Find where the given text appears and provide that cell's center as [x, y] coordinate. 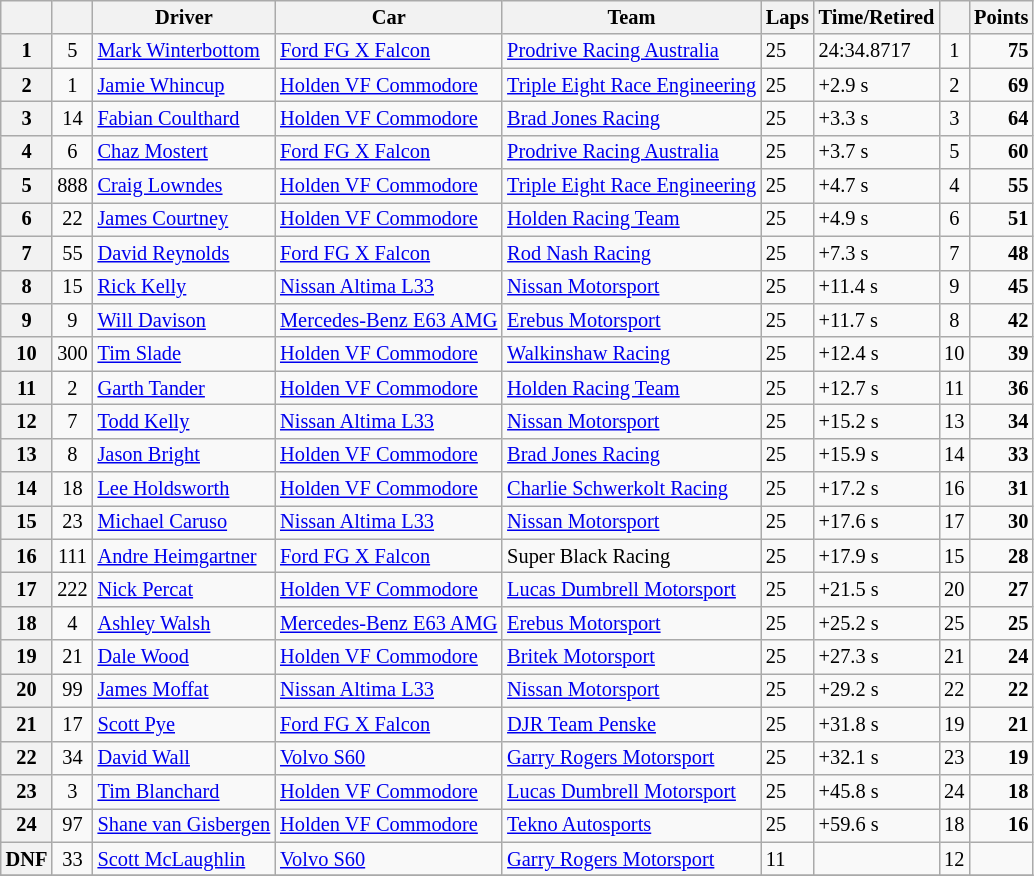
36 [1001, 388]
Shane van Gisbergen [184, 825]
+27.3 s [877, 657]
+15.2 s [877, 421]
+45.8 s [877, 791]
Chaz Mostert [184, 152]
Charlie Schwerkolt Racing [632, 489]
99 [72, 690]
David Wall [184, 758]
Rod Nash Racing [632, 253]
39 [1001, 354]
Tim Slade [184, 354]
Scott Pye [184, 724]
75 [1001, 51]
+12.4 s [877, 354]
111 [72, 556]
Jason Bright [184, 455]
+29.2 s [877, 690]
24:34.8717 [877, 51]
Super Black Racing [632, 556]
Rick Kelly [184, 287]
+17.9 s [877, 556]
Tekno Autosports [632, 825]
+17.2 s [877, 489]
+11.4 s [877, 287]
Andre Heimgartner [184, 556]
+4.7 s [877, 186]
+25.2 s [877, 623]
+3.3 s [877, 118]
Mark Winterbottom [184, 51]
64 [1001, 118]
Ashley Walsh [184, 623]
Car [388, 17]
David Reynolds [184, 253]
Britek Motorsport [632, 657]
+4.9 s [877, 219]
Points [1001, 17]
30 [1001, 522]
Team [632, 17]
48 [1001, 253]
+11.7 s [877, 320]
Jamie Whincup [184, 85]
+21.5 s [877, 589]
31 [1001, 489]
300 [72, 354]
+32.1 s [877, 758]
+7.3 s [877, 253]
888 [72, 186]
Fabian Coulthard [184, 118]
Walkinshaw Racing [632, 354]
James Moffat [184, 690]
DNF [27, 859]
69 [1001, 85]
Craig Lowndes [184, 186]
Driver [184, 17]
Nick Percat [184, 589]
42 [1001, 320]
Garth Tander [184, 388]
27 [1001, 589]
222 [72, 589]
+17.6 s [877, 522]
DJR Team Penske [632, 724]
60 [1001, 152]
Dale Wood [184, 657]
Lee Holdsworth [184, 489]
Time/Retired [877, 17]
Michael Caruso [184, 522]
+15.9 s [877, 455]
45 [1001, 287]
Will Davison [184, 320]
Todd Kelly [184, 421]
51 [1001, 219]
+2.9 s [877, 85]
97 [72, 825]
+31.8 s [877, 724]
+59.6 s [877, 825]
Laps [788, 17]
+3.7 s [877, 152]
Tim Blanchard [184, 791]
James Courtney [184, 219]
28 [1001, 556]
+12.7 s [877, 388]
Scott McLaughlin [184, 859]
